Capture the cell that displays the provided text and extract its (x, y) central coordinate. 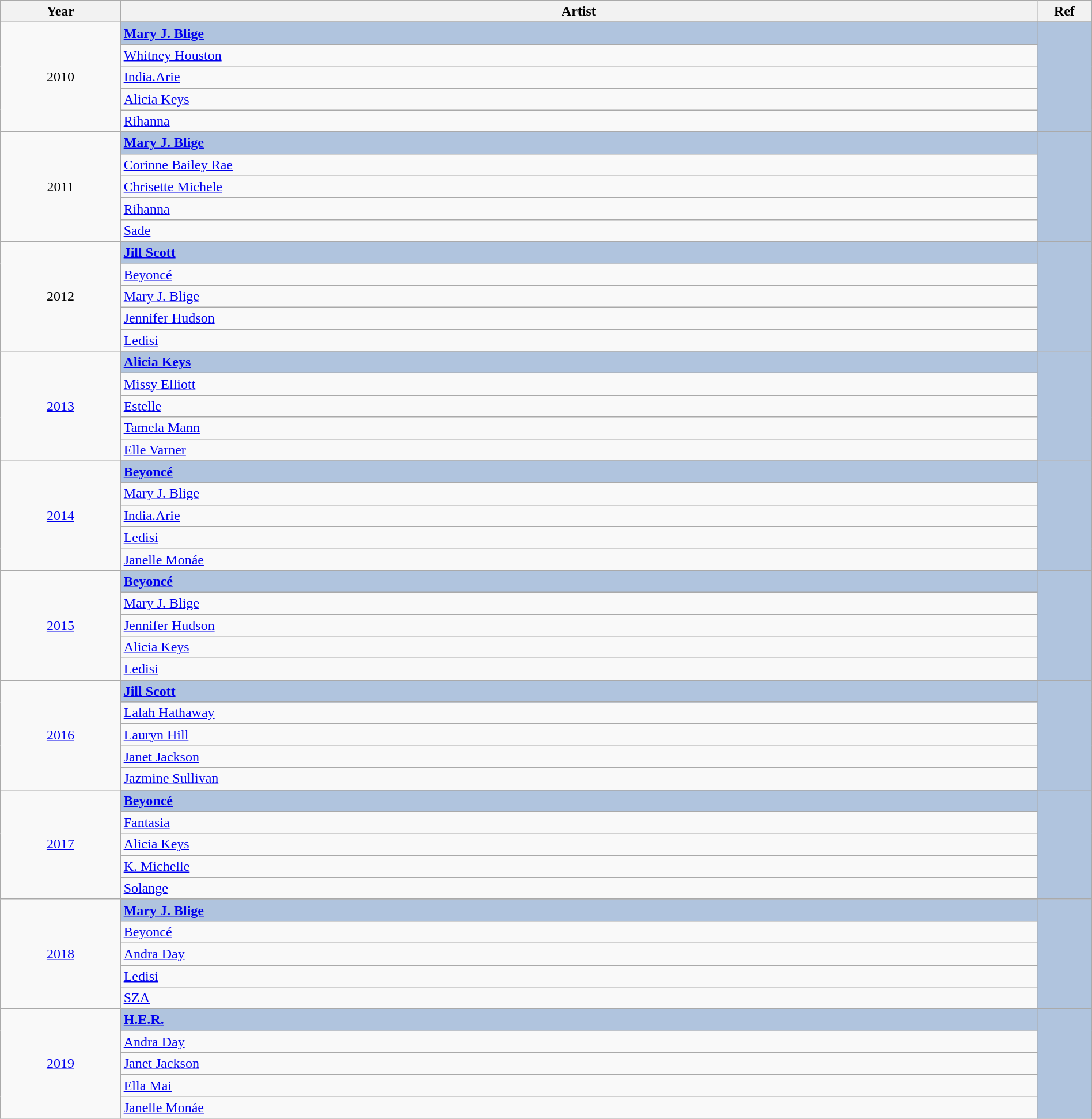
SZA (578, 998)
2012 (60, 296)
Lalah Hathaway (578, 713)
Whitney Houston (578, 55)
2019 (60, 1064)
Ref (1064, 12)
Elle Varner (578, 450)
Missy Elliott (578, 384)
Artist (578, 12)
Chrisette Michele (578, 187)
2015 (60, 625)
2018 (60, 954)
H.E.R. (578, 1020)
Fantasia (578, 822)
2011 (60, 187)
Tamela Mann (578, 428)
2014 (60, 515)
2016 (60, 735)
Ella Mai (578, 1086)
Jazmine Sullivan (578, 779)
Lauryn Hill (578, 735)
2013 (60, 406)
Solange (578, 888)
K. Michelle (578, 866)
2017 (60, 844)
Sade (578, 230)
2010 (60, 77)
Corinne Bailey Rae (578, 165)
Estelle (578, 406)
Year (60, 12)
